Return (X, Y) of the center of cell containing provided text 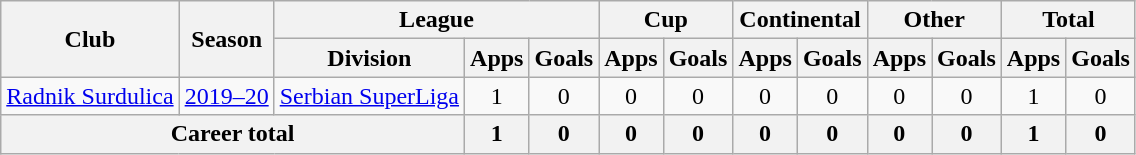
Career total (233, 134)
Club (90, 39)
Serbian SuperLiga (369, 96)
Division (369, 58)
Other (934, 20)
2019–20 (226, 96)
Cup (666, 20)
League (436, 20)
Radnik Surdulica (90, 96)
Total (1068, 20)
Continental (800, 20)
Season (226, 39)
